Return [X, Y] of the center of cell containing provided text 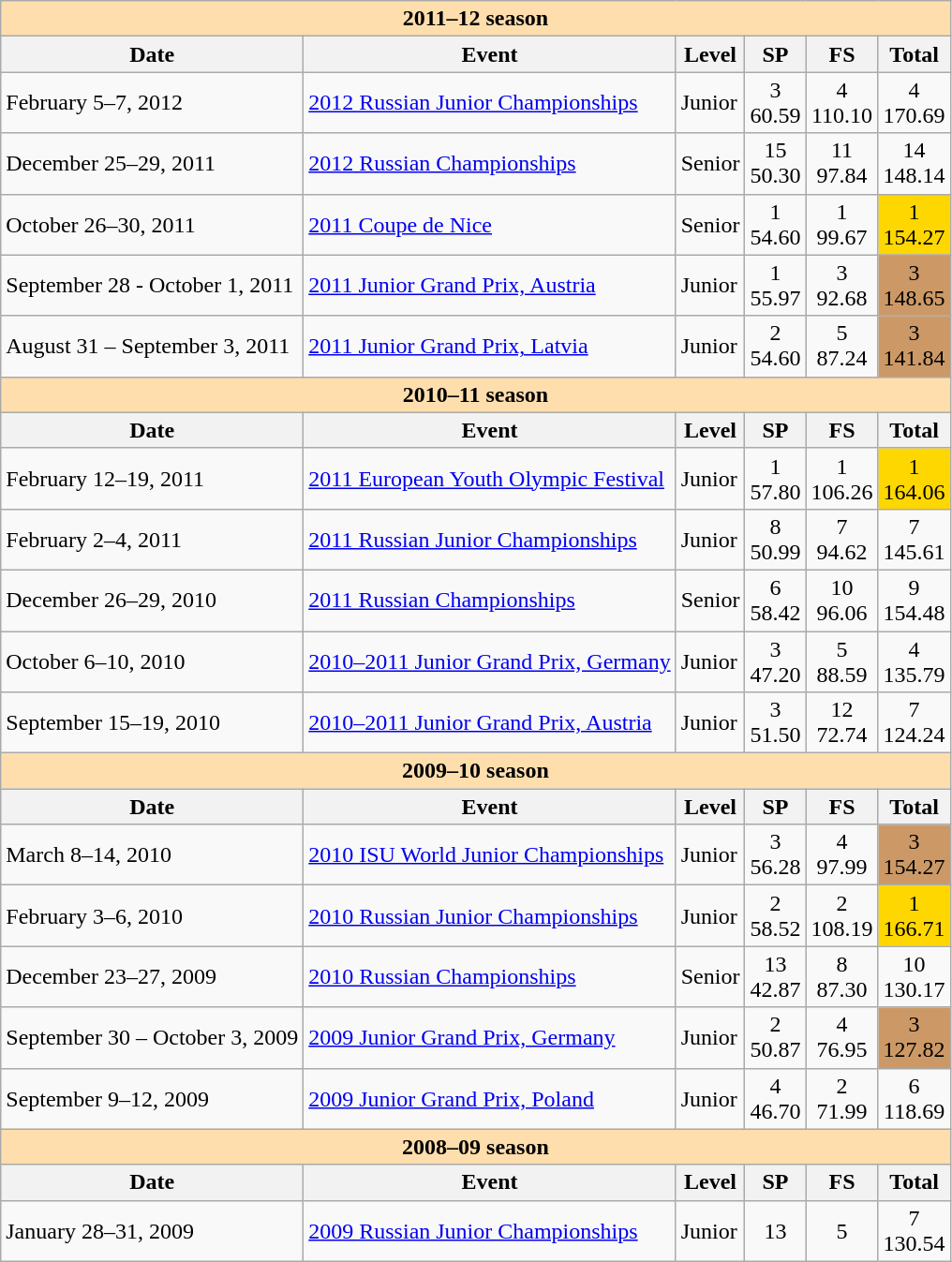
360.59 [776, 103]
December 23–27, 2009 [152, 976]
October 26–30, 2011 [152, 225]
7130.54 [915, 1231]
February 12–19, 2011 [152, 478]
258.52 [776, 916]
271.99 [841, 1098]
2012 Russian Championships [489, 163]
10130.17 [915, 976]
1096.06 [841, 600]
5 [841, 1231]
2108.19 [841, 916]
356.28 [776, 854]
2008–09 season [476, 1147]
154.60 [776, 225]
9154.48 [915, 600]
February 3–6, 2010 [152, 916]
2010–2011 Junior Grand Prix, Germany [489, 661]
1272.74 [841, 723]
2011–12 season [476, 19]
2011 Junior Grand Prix, Latvia [489, 347]
March 8–14, 2010 [152, 854]
155.97 [776, 285]
3154.27 [915, 854]
497.99 [841, 854]
1197.84 [841, 163]
4110.10 [841, 103]
3141.84 [915, 347]
1342.87 [776, 976]
3127.82 [915, 1038]
September 15–19, 2010 [152, 723]
1106.26 [841, 478]
2010–11 season [476, 394]
658.42 [776, 600]
13 [776, 1231]
887.30 [841, 976]
588.59 [841, 661]
2010 Russian Junior Championships [489, 916]
2009 Junior Grand Prix, Germany [489, 1038]
October 6–10, 2010 [152, 661]
1164.06 [915, 478]
2011 Coupe de Nice [489, 225]
250.87 [776, 1038]
4170.69 [915, 103]
2010 Russian Championships [489, 976]
2011 European Youth Olympic Festival [489, 478]
January 28–31, 2009 [152, 1231]
587.24 [841, 347]
351.50 [776, 723]
1550.30 [776, 163]
446.70 [776, 1098]
2010–2011 Junior Grand Prix, Austria [489, 723]
392.68 [841, 285]
1166.71 [915, 916]
2009–10 season [476, 771]
2009 Russian Junior Championships [489, 1231]
4135.79 [915, 661]
February 5–7, 2012 [152, 103]
1154.27 [915, 225]
3148.65 [915, 285]
2011 Junior Grand Prix, Austria [489, 285]
August 31 – September 3, 2011 [152, 347]
February 2–4, 2011 [152, 540]
December 26–29, 2010 [152, 600]
254.60 [776, 347]
2010 ISU World Junior Championships [489, 854]
476.95 [841, 1038]
September 30 – October 3, 2009 [152, 1038]
347.20 [776, 661]
September 9–12, 2009 [152, 1098]
2011 Russian Junior Championships [489, 540]
14148.14 [915, 163]
6118.69 [915, 1098]
794.62 [841, 540]
2009 Junior Grand Prix, Poland [489, 1098]
850.99 [776, 540]
September 28 - October 1, 2011 [152, 285]
7124.24 [915, 723]
2012 Russian Junior Championships [489, 103]
157.80 [776, 478]
7145.61 [915, 540]
December 25–29, 2011 [152, 163]
2011 Russian Championships [489, 600]
199.67 [841, 225]
